Locate the cell with the specified text and output its (x, y) center coordinate. 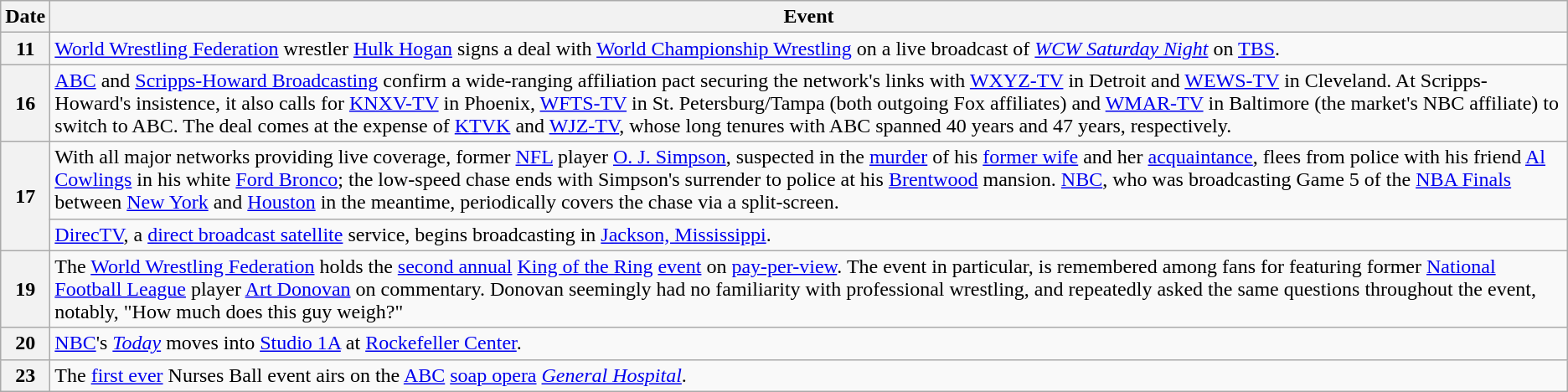
19 (25, 289)
11 (25, 49)
DirecTV, a direct broadcast satellite service, begins broadcasting in Jackson, Mississippi. (809, 235)
17 (25, 196)
23 (25, 375)
NBC's Today moves into Studio 1A at Rockefeller Center. (809, 343)
World Wrestling Federation wrestler Hulk Hogan signs a deal with World Championship Wrestling on a live broadcast of WCW Saturday Night on TBS. (809, 49)
Event (809, 17)
Date (25, 17)
The first ever Nurses Ball event airs on the ABC soap opera General Hospital. (809, 375)
20 (25, 343)
16 (25, 103)
